Determine the [X, Y] coordinate at the center of the cell enclosing the given text.  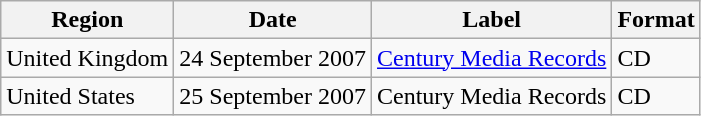
Format [656, 20]
25 September 2007 [273, 96]
Region [88, 20]
Label [492, 20]
24 September 2007 [273, 58]
United States [88, 96]
Date [273, 20]
United Kingdom [88, 58]
